Provide the (X, Y) coordinate of the cell's center where the given text is located.  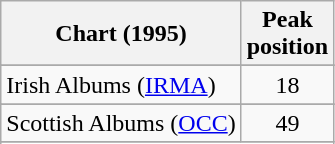
Peak position (287, 34)
49 (287, 123)
Scottish Albums (OCC) (121, 123)
Irish Albums (IRMA) (121, 85)
18 (287, 85)
Chart (1995) (121, 34)
